Return the (x, y) coordinate for the center point of the cell that contains the specified text.  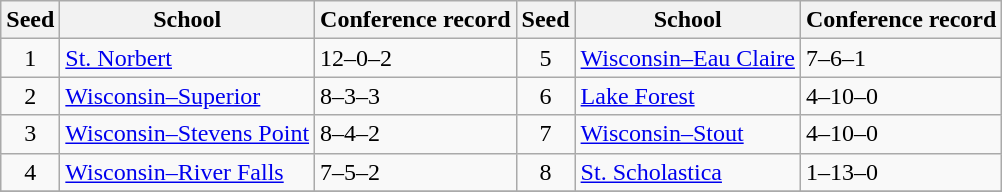
8–4–2 (416, 134)
8–3–3 (416, 96)
7–5–2 (416, 172)
5 (546, 58)
1 (30, 58)
St. Norbert (188, 58)
12–0–2 (416, 58)
Wisconsin–Stout (688, 134)
Wisconsin–Eau Claire (688, 58)
Lake Forest (688, 96)
7 (546, 134)
6 (546, 96)
4 (30, 172)
1–13–0 (900, 172)
2 (30, 96)
Wisconsin–Superior (188, 96)
7–6–1 (900, 58)
8 (546, 172)
Wisconsin–Stevens Point (188, 134)
3 (30, 134)
Wisconsin–River Falls (188, 172)
St. Scholastica (688, 172)
